Return the (x, y) coordinate for the center point of the cell that contains the specified text.  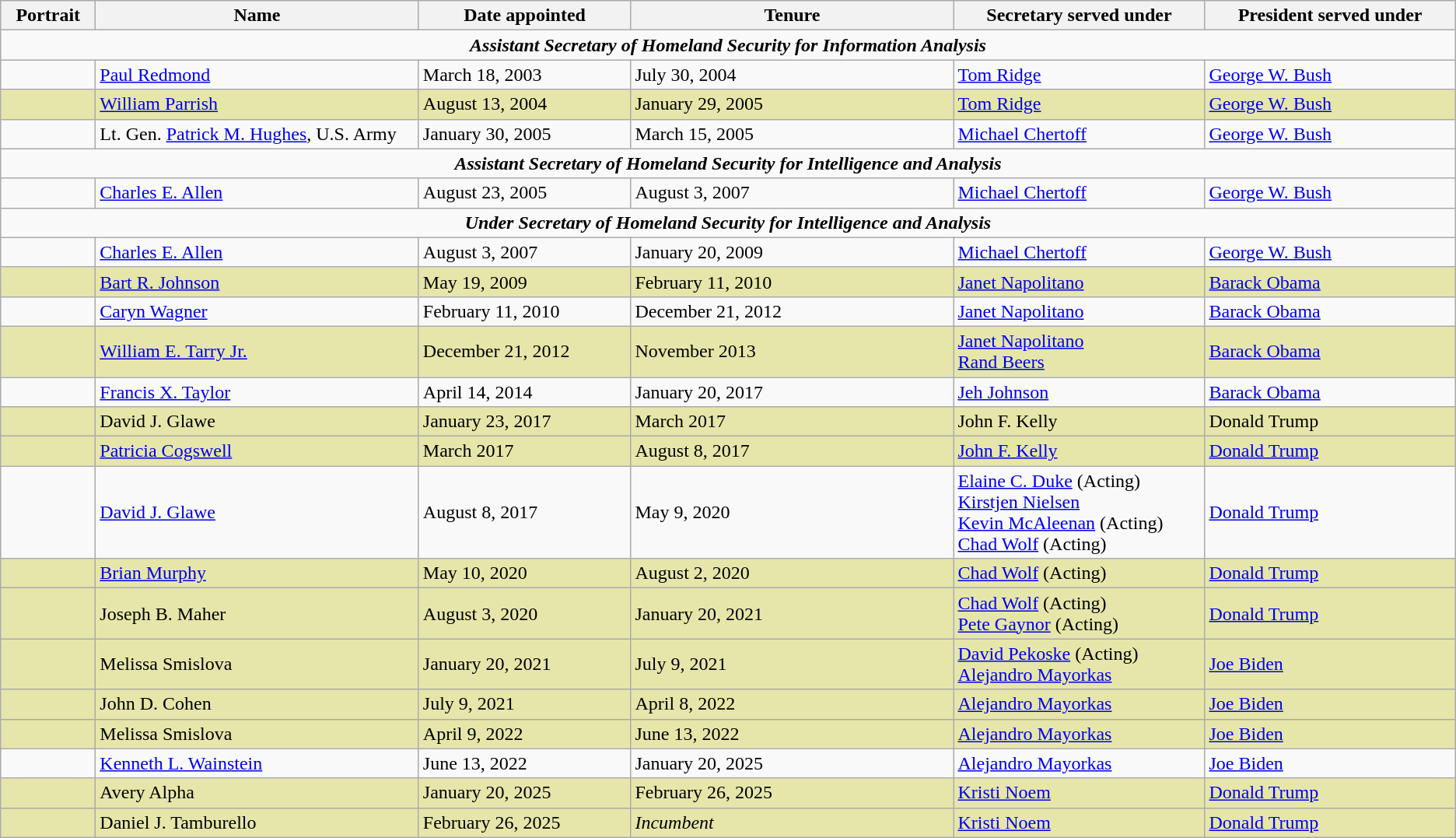
William E. Tarry Jr. (257, 352)
January 29, 2005 (792, 104)
Incumbent (792, 822)
Paul Redmond (257, 75)
William Parrish (257, 104)
January 23, 2017 (524, 422)
August 23, 2005 (524, 193)
March 18, 2003 (524, 75)
Jeh Johnson (1080, 391)
Elaine C. Duke (Acting)Kirstjen NielsenKevin McAleenan (Acting)Chad Wolf (Acting) (1080, 512)
Assistant Secretary of Homeland Security for Intelligence and Analysis (728, 163)
Name (257, 16)
May 10, 2020 (524, 573)
Chad Wolf (Acting)Pete Gaynor (Acting) (1080, 613)
David Pekoske (Acting)Alejandro Mayorkas (1080, 664)
Assistant Secretary of Homeland Security for Information Analysis (728, 45)
April 14, 2014 (524, 391)
John D. Cohen (257, 704)
Tenure (792, 16)
May 19, 2009 (524, 282)
Janet NapolitanoRand Beers (1080, 352)
August 13, 2004 (524, 104)
January 20, 2017 (792, 391)
Daniel J. Tamburello (257, 822)
January 30, 2005 (524, 134)
Bart R. Johnson (257, 282)
Secretary served under (1080, 16)
Joseph B. Maher (257, 613)
Francis X. Taylor (257, 391)
May 9, 2020 (792, 512)
Chad Wolf (Acting) (1080, 573)
August 2, 2020 (792, 573)
March 15, 2005 (792, 134)
President served under (1330, 16)
Brian Murphy (257, 573)
November 2013 (792, 352)
January 20, 2009 (792, 252)
Lt. Gen. Patrick M. Hughes, U.S. Army (257, 134)
Patricia Cogswell (257, 451)
Date appointed (524, 16)
Under Secretary of Homeland Security for Intelligence and Analysis (728, 223)
April 8, 2022 (792, 704)
Caryn Wagner (257, 311)
Portrait (48, 16)
Avery Alpha (257, 793)
July 30, 2004 (792, 75)
Kenneth L. Wainstein (257, 763)
April 9, 2022 (524, 734)
August 3, 2020 (524, 613)
